Return (x, y) of the center of cell containing provided text 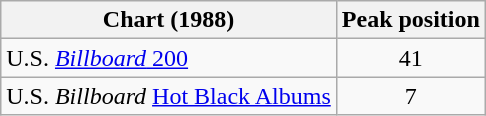
U.S. Billboard 200 (169, 58)
7 (410, 96)
41 (410, 58)
Chart (1988) (169, 20)
U.S. Billboard Hot Black Albums (169, 96)
Peak position (410, 20)
